Return the [X, Y] coordinate for the center point of the cell that contains the specified text.  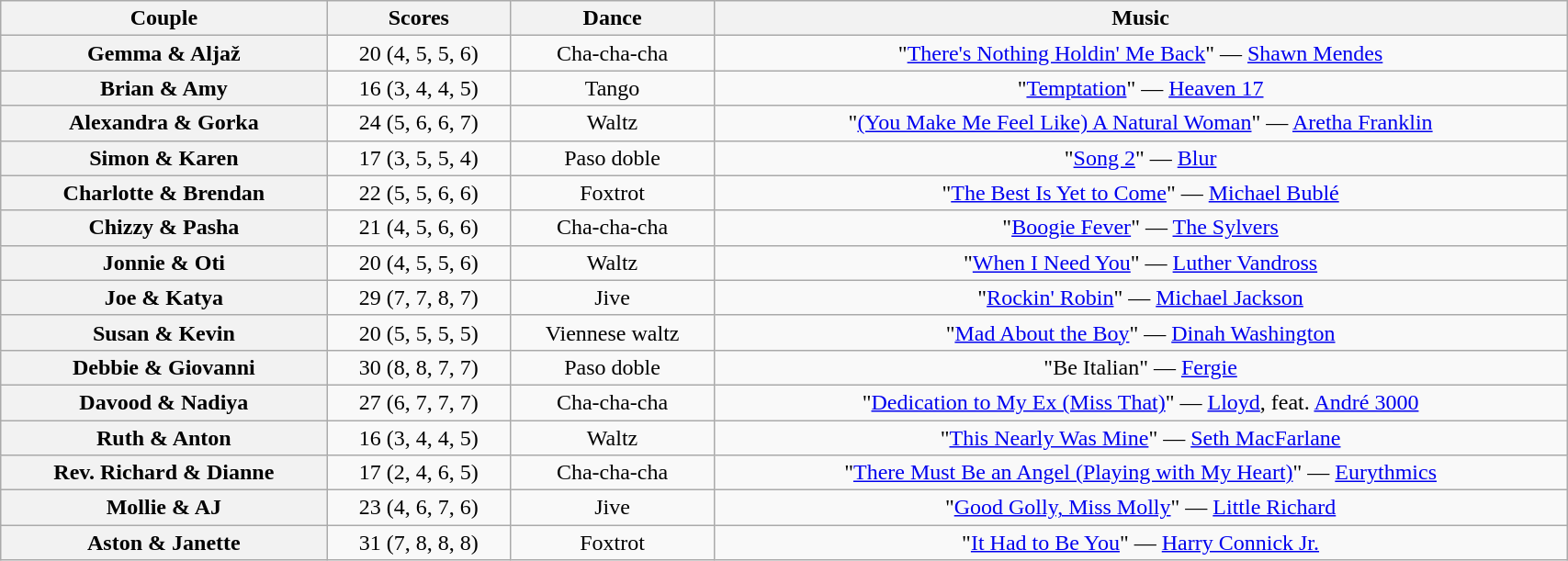
27 (6, 7, 7, 7) [419, 402]
"Boogie Fever" — The Sylvers [1141, 228]
Scores [419, 18]
Charlotte & Brendan [164, 193]
17 (3, 5, 5, 4) [419, 158]
Dance [613, 18]
31 (7, 8, 8, 8) [419, 543]
22 (5, 5, 6, 6) [419, 193]
Davood & Nadiya [164, 402]
Susan & Kevin [164, 332]
Mollie & AJ [164, 508]
"The Best Is Yet to Come" — Michael Bublé [1141, 193]
"Temptation" — Heaven 17 [1141, 88]
Debbie & Giovanni [164, 367]
"Rockin' Robin" — Michael Jackson [1141, 297]
"(You Make Me Feel Like) A Natural Woman" — Aretha Franklin [1141, 123]
Gemma & Aljaž [164, 53]
21 (4, 5, 6, 6) [419, 228]
Jonnie & Oti [164, 263]
Alexandra & Gorka [164, 123]
29 (7, 7, 8, 7) [419, 297]
20 (5, 5, 5, 5) [419, 332]
"There Must Be an Angel (Playing with My Heart)" — Eurythmics [1141, 473]
24 (5, 6, 6, 7) [419, 123]
Joe & Katya [164, 297]
Tango [613, 88]
"There's Nothing Holdin' Me Back" — Shawn Mendes [1141, 53]
"Mad About the Boy" — Dinah Washington [1141, 332]
Couple [164, 18]
"It Had to Be You" — Harry Connick Jr. [1141, 543]
Aston & Janette [164, 543]
"Dedication to My Ex (Miss That)" — Lloyd, feat. André 3000 [1141, 402]
Chizzy & Pasha [164, 228]
Simon & Karen [164, 158]
Ruth & Anton [164, 438]
"Be Italian" — Fergie [1141, 367]
17 (2, 4, 6, 5) [419, 473]
23 (4, 6, 7, 6) [419, 508]
"This Nearly Was Mine" — Seth MacFarlane [1141, 438]
"Song 2" — Blur [1141, 158]
30 (8, 8, 7, 7) [419, 367]
Rev. Richard & Dianne [164, 473]
Viennese waltz [613, 332]
Brian & Amy [164, 88]
"Good Golly, Miss Molly" — Little Richard [1141, 508]
"When I Need You" — Luther Vandross [1141, 263]
Music [1141, 18]
